Return the (x, y) coordinate for the center point of the cell that contains the specified text.  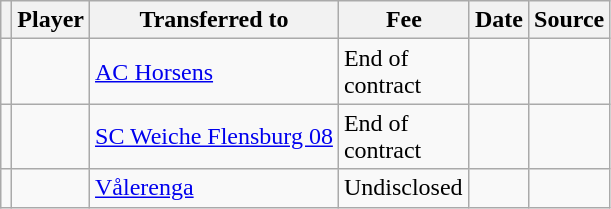
Transferred to (214, 20)
Vålerenga (214, 188)
AC Horsens (214, 72)
Source (570, 20)
Date (498, 20)
SC Weiche Flensburg 08 (214, 136)
Fee (404, 20)
Player (51, 20)
Undisclosed (404, 188)
